Output the (x, y) coordinate of the center of the cell containing the given text.  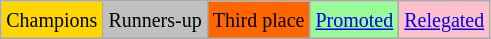
Third place (258, 20)
Champions (52, 20)
Promoted (354, 20)
Runners-up (155, 20)
Relegated (444, 20)
